Scan for the cell matching the given text and deliver its [X, Y] coordinate at center. 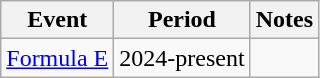
Period [182, 20]
2024-present [182, 58]
Notes [284, 20]
Formula E [58, 58]
Event [58, 20]
